Return [x, y] of the center of cell containing provided text 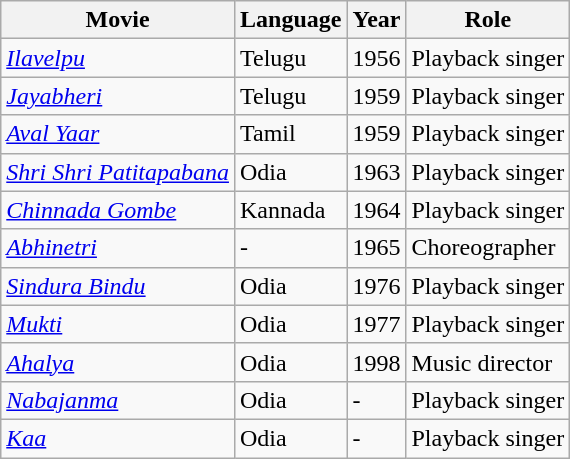
Shri Shri Patitapabana [118, 172]
Choreographer [488, 248]
Jayabheri [118, 96]
Ahalya [118, 362]
Aval Yaar [118, 134]
Kaa [118, 438]
Music director [488, 362]
1964 [376, 210]
Language [290, 20]
1998 [376, 362]
Year [376, 20]
Tamil [290, 134]
1963 [376, 172]
Role [488, 20]
Ilavelpu [118, 58]
1965 [376, 248]
Chinnada Gombe [118, 210]
Movie [118, 20]
Mukti [118, 324]
Kannada [290, 210]
1977 [376, 324]
1976 [376, 286]
Sindura Bindu [118, 286]
Nabajanma [118, 400]
1956 [376, 58]
Abhinetri [118, 248]
